Return (X, Y) of the center of cell containing provided text 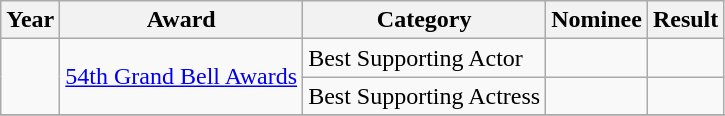
Best Supporting Actress (424, 96)
Year (30, 20)
Category (424, 20)
Nominee (597, 20)
54th Grand Bell Awards (182, 77)
Best Supporting Actor (424, 58)
Result (685, 20)
Award (182, 20)
